Output the (x, y) coordinate of the center of the cell containing the given text.  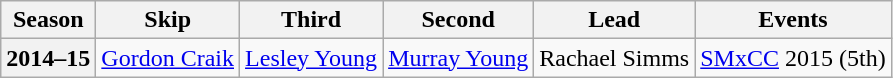
Events (793, 20)
Season (48, 20)
SMxCC 2015 (5th) (793, 58)
Lead (614, 20)
Rachael Simms (614, 58)
Gordon Craik (168, 58)
Second (458, 20)
2014–15 (48, 58)
Lesley Young (312, 58)
Third (312, 20)
Murray Young (458, 58)
Skip (168, 20)
